Capture the cell that displays the provided text and extract its [x, y] central coordinate. 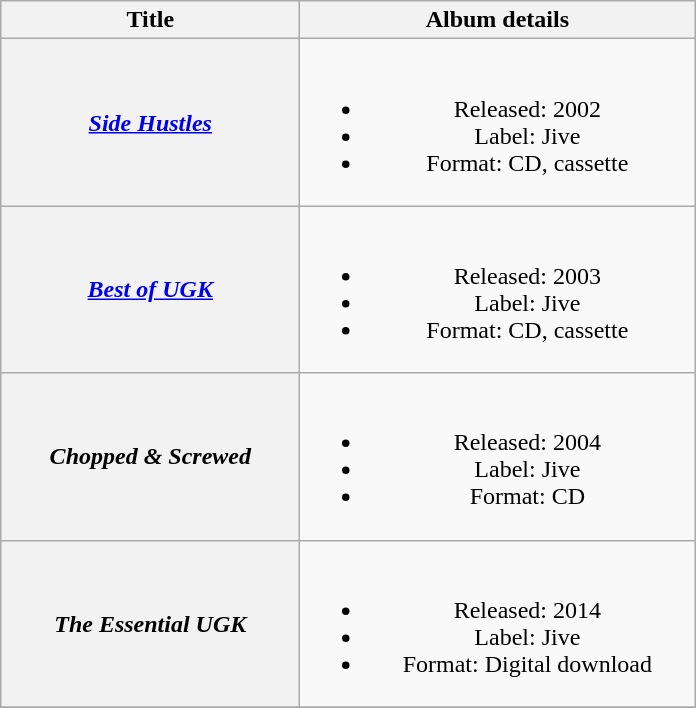
Released: 2014Label: JiveFormat: Digital download [498, 624]
Chopped & Screwed [150, 456]
Side Hustles [150, 122]
Best of UGK [150, 290]
Released: 2002Label: JiveFormat: CD, cassette [498, 122]
The Essential UGK [150, 624]
Released: 2003Label: JiveFormat: CD, cassette [498, 290]
Album details [498, 20]
Title [150, 20]
Released: 2004Label: JiveFormat: CD [498, 456]
